Scan for the cell matching the given text and deliver its [x, y] coordinate at center. 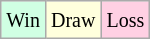
Win [24, 20]
Loss [126, 20]
Draw [72, 20]
